Search for the cell housing the specified text and yield its (x, y) center coordinate. 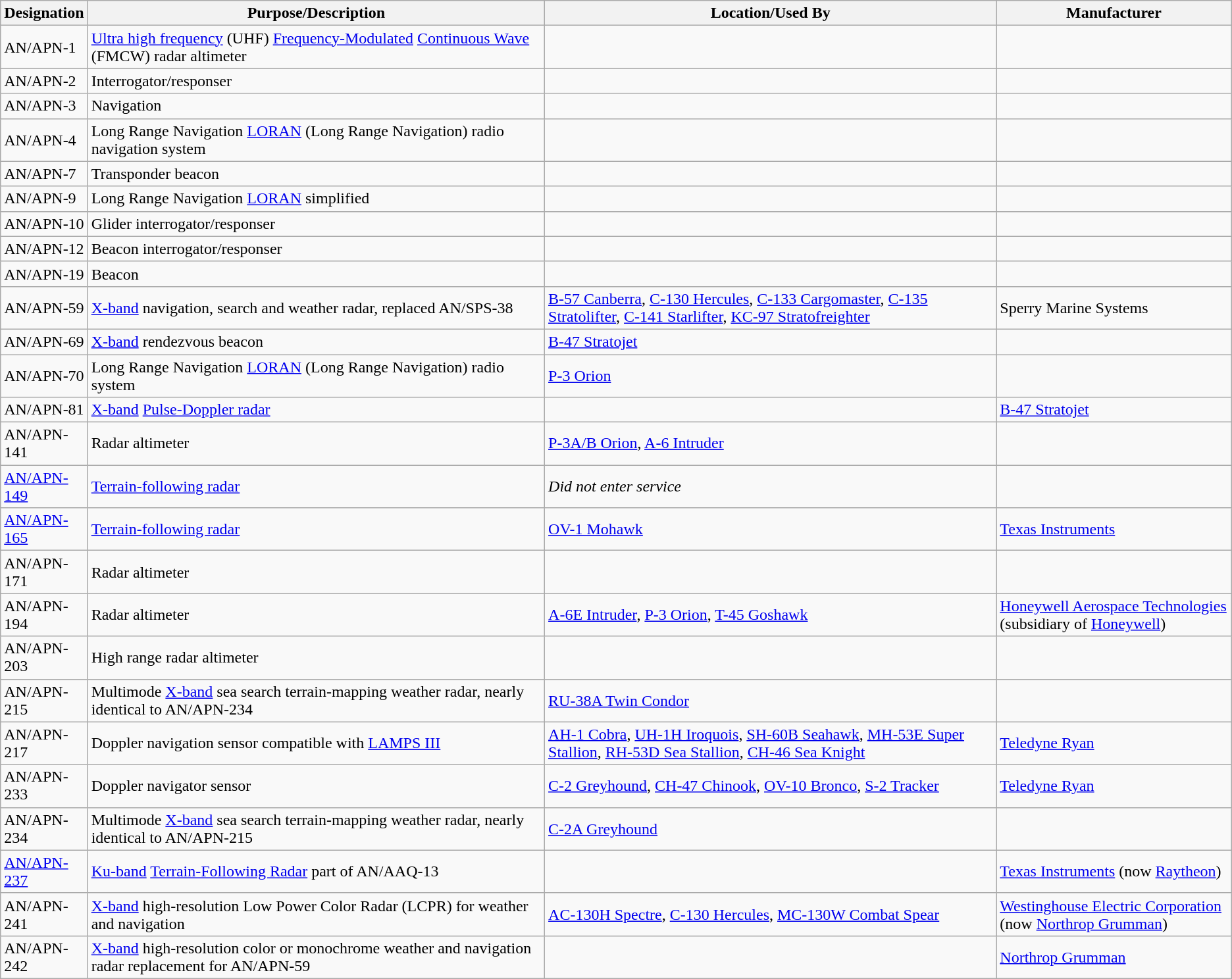
B-57 Canberra, C-130 Hercules, C-133 Cargomaster, C-135 Stratolifter, C-141 Starlifter, KC-97 Stratofreighter (771, 308)
Beacon (316, 274)
Texas Instruments (now Raytheon) (1114, 871)
Purpose/Description (316, 13)
AN/APN-1 (44, 47)
AN/APN-4 (44, 139)
AN/APN-9 (44, 199)
AN/APN-215 (44, 700)
X-band Pulse-Doppler radar (316, 410)
Long Range Navigation LORAN simplified (316, 199)
Ku-band Terrain-Following Radar part of AN/AAQ-13 (316, 871)
AN/APN-217 (44, 743)
Glider interrogator/responser (316, 224)
Long Range Navigation LORAN (Long Range Navigation) radio navigation system (316, 139)
Manufacturer (1114, 13)
Honeywell Aerospace Technologies (subsidiary of Honeywell) (1114, 615)
Westinghouse Electric Corporation (now Northrop Grumman) (1114, 915)
AN/APN-171 (44, 572)
Beacon interrogator/responser (316, 249)
AN/APN-70 (44, 375)
Navigation (316, 106)
X-band high-resolution Low Power Color Radar (LCPR) for weather and navigation (316, 915)
AN/APN-10 (44, 224)
P-3A/B Orion, A-6 Intruder (771, 443)
AN/APN-233 (44, 786)
Multimode X-band sea search terrain-mapping weather radar, nearly identical to AN/APN-215 (316, 829)
AN/APN-237 (44, 871)
AH-1 Cobra, UH-1H Iroquois, SH-60B Seahawk, MH-53E Super Stallion, RH-53D Sea Stallion, CH-46 Sea Knight (771, 743)
AN/APN-203 (44, 658)
AN/APN-12 (44, 249)
AN/APN-81 (44, 410)
Did not enter service (771, 487)
Interrogator/responser (316, 81)
AN/APN-7 (44, 174)
AN/APN-2 (44, 81)
Texas Instruments (1114, 529)
AN/APN-141 (44, 443)
AN/APN-194 (44, 615)
AN/APN-59 (44, 308)
A-6E Intruder, P-3 Orion, T-45 Goshawk (771, 615)
OV-1 Mohawk (771, 529)
Designation (44, 13)
Sperry Marine Systems (1114, 308)
P-3 Orion (771, 375)
AN/APN-3 (44, 106)
X-band navigation, search and weather radar, replaced AN/SPS-38 (316, 308)
AN/APN-149 (44, 487)
AN/APN-242 (44, 957)
Long Range Navigation LORAN (Long Range Navigation) radio system (316, 375)
Location/Used By (771, 13)
X-band rendezvous beacon (316, 341)
Northrop Grumman (1114, 957)
AN/APN-69 (44, 341)
Doppler navigator sensor (316, 786)
C-2A Greyhound (771, 829)
C-2 Greyhound, CH-47 Chinook, OV-10 Bronco, S-2 Tracker (771, 786)
High range radar altimeter (316, 658)
Ultra high frequency (UHF) Frequency-Modulated Continuous Wave (FMCW) radar altimeter (316, 47)
AN/APN-234 (44, 829)
Multimode X-band sea search terrain-mapping weather radar, nearly identical to AN/APN-234 (316, 700)
X-band high-resolution color or monochrome weather and navigation radar replacement for AN/APN-59 (316, 957)
AN/APN-19 (44, 274)
AN/APN-165 (44, 529)
AN/APN-241 (44, 915)
Transponder beacon (316, 174)
RU-38A Twin Condor (771, 700)
AC-130H Spectre, C-130 Hercules, MC-130W Combat Spear (771, 915)
Doppler navigation sensor compatible with LAMPS III (316, 743)
